Locate the cell with the specified text and output its [X, Y] center coordinate. 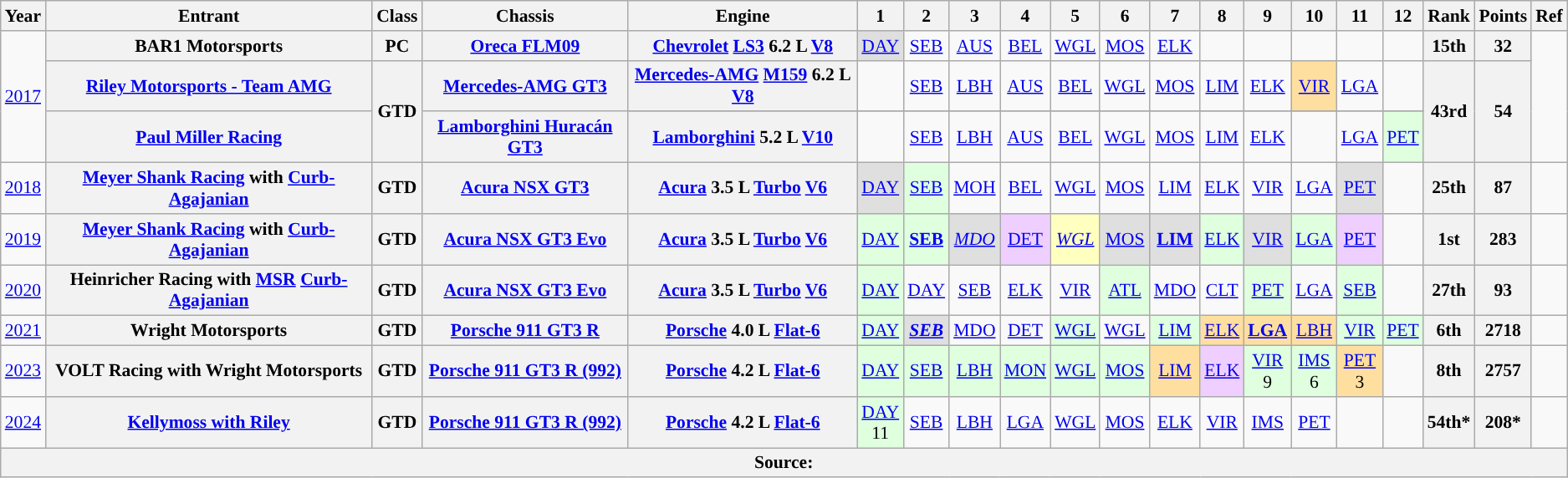
208* [1503, 423]
Porsche 911 GT3 R [525, 331]
Heinricher Racing with MSR Curb-Agajanian [209, 291]
Acura NSX GT3 [525, 189]
Entrant [209, 16]
Porsche 4.0 L Flat-6 [743, 331]
2018 [23, 189]
6 [1124, 16]
MOH [975, 189]
43rd [1449, 111]
IMS6 [1314, 371]
8th [1449, 371]
2017 [23, 97]
Kellymoss with Riley [209, 423]
Ref [1549, 16]
4 [1025, 16]
VIR9 [1268, 371]
Points [1503, 16]
283 [1503, 239]
Lamborghini 5.2 L V10 [743, 137]
2020 [23, 291]
10 [1314, 16]
12 [1403, 16]
2023 [23, 371]
25th [1449, 189]
Source: [784, 463]
Engine [743, 16]
ATL [1124, 291]
Rank [1449, 16]
PET3 [1360, 371]
5 [1075, 16]
PC [396, 46]
2757 [1503, 371]
87 [1503, 189]
54 [1503, 111]
Mercedes-AMG GT3 [525, 85]
Paul Miller Racing [209, 137]
6th [1449, 331]
Class [396, 16]
54th* [1449, 423]
Year [23, 16]
11 [1360, 16]
15th [1449, 46]
2 [927, 16]
VOLT Racing with Wright Motorsports [209, 371]
Mercedes-AMG M159 6.2 L V8 [743, 85]
Chassis [525, 16]
Wright Motorsports [209, 331]
3 [975, 16]
Oreca FLM09 [525, 46]
32 [1503, 46]
BAR1 Motorsports [209, 46]
2024 [23, 423]
Chevrolet LS3 6.2 L V8 [743, 46]
DAY11 [880, 423]
1st [1449, 239]
2021 [23, 331]
27th [1449, 291]
Riley Motorsports - Team AMG [209, 85]
MON [1025, 371]
7 [1176, 16]
CLT [1222, 291]
2718 [1503, 331]
8 [1222, 16]
IMS [1268, 423]
9 [1268, 16]
93 [1503, 291]
1 [880, 16]
2019 [23, 239]
Lamborghini Huracán GT3 [525, 137]
